Identify which cell holds the provided text, then report its (X, Y) central coordinate. 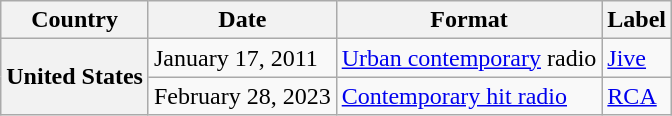
February 28, 2023 (242, 96)
Jive (637, 58)
Label (637, 20)
Contemporary hit radio (469, 96)
Country (75, 20)
RCA (637, 96)
Urban contemporary radio (469, 58)
United States (75, 77)
Date (242, 20)
January 17, 2011 (242, 58)
Format (469, 20)
